Find where the given text appears and provide that cell's center as [x, y] coordinate. 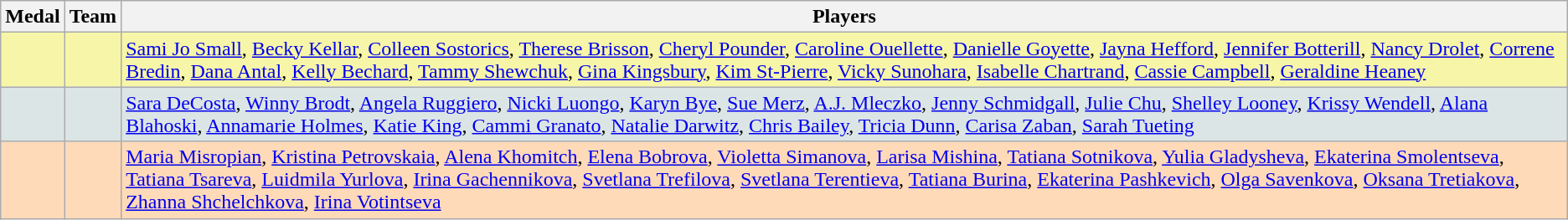
Players [844, 17]
Team [93, 17]
Medal [33, 17]
